Search for the cell housing the specified text and yield its (X, Y) center coordinate. 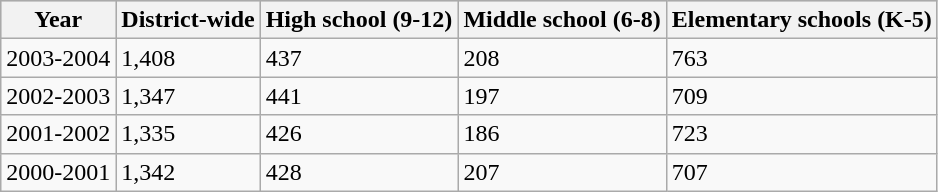
2003-2004 (58, 58)
1,342 (188, 172)
Elementary schools (K-5) (802, 20)
426 (359, 134)
207 (562, 172)
186 (562, 134)
428 (359, 172)
2000-2001 (58, 172)
1,408 (188, 58)
2002-2003 (58, 96)
District-wide (188, 20)
2001-2002 (58, 134)
707 (802, 172)
Year (58, 20)
723 (802, 134)
437 (359, 58)
441 (359, 96)
763 (802, 58)
709 (802, 96)
197 (562, 96)
Middle school (6-8) (562, 20)
1,335 (188, 134)
208 (562, 58)
1,347 (188, 96)
High school (9-12) (359, 20)
